Identify which cell holds the provided text, then report its (x, y) central coordinate. 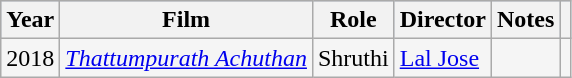
Role (353, 20)
Notes (525, 20)
2018 (30, 58)
Shruthi (353, 58)
Film (186, 20)
Lal Jose (442, 58)
Year (30, 20)
Director (442, 20)
Thattumpurath Achuthan (186, 58)
